Return the (X, Y) coordinate for the center point of the cell that contains the specified text.  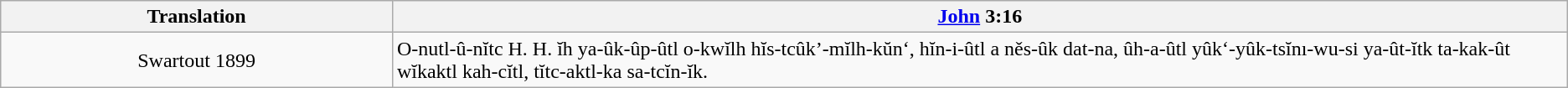
Swartout 1899 (197, 60)
Translation (197, 17)
John 3:16 (980, 17)
